Scan for the cell matching the given text and deliver its (x, y) coordinate at center. 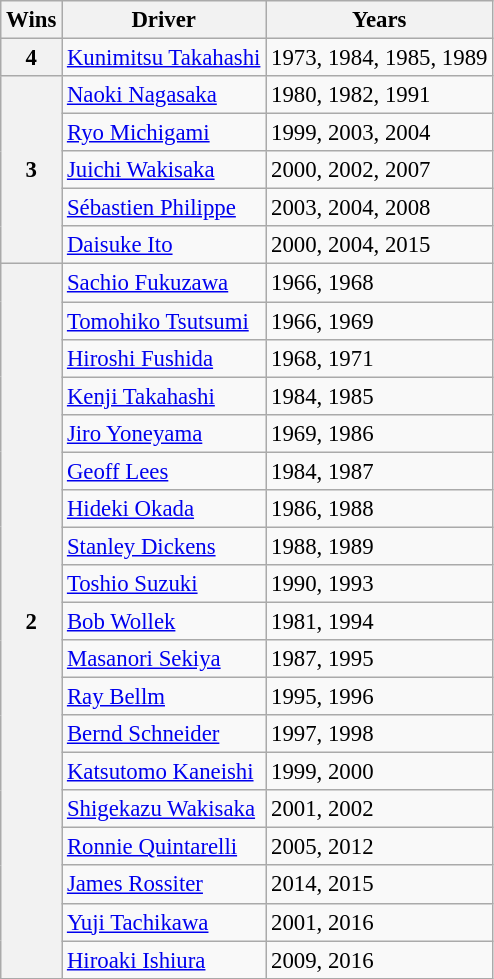
2009, 2016 (380, 960)
2000, 2004, 2015 (380, 245)
Naoki Nagasaka (164, 95)
2001, 2016 (380, 922)
Katsutomo Kaneishi (164, 772)
Bernd Schneider (164, 734)
Hiroaki Ishiura (164, 960)
1969, 1986 (380, 433)
1986, 1988 (380, 509)
1999, 2003, 2004 (380, 133)
Stanley Dickens (164, 546)
Masanori Sekiya (164, 659)
Yuji Tachikawa (164, 922)
Driver (164, 20)
Sébastien Philippe (164, 208)
4 (32, 58)
1966, 1969 (380, 321)
2014, 2015 (380, 885)
Hiroshi Fushida (164, 358)
Tomohiko Tsutsumi (164, 321)
1981, 1994 (380, 621)
Toshio Suzuki (164, 584)
Sachio Fukuzawa (164, 283)
Geoff Lees (164, 471)
Bob Wollek (164, 621)
1973, 1984, 1985, 1989 (380, 58)
Kunimitsu Takahashi (164, 58)
2005, 2012 (380, 847)
1984, 1985 (380, 396)
Juichi Wakisaka (164, 170)
1997, 1998 (380, 734)
2000, 2002, 2007 (380, 170)
Wins (32, 20)
1968, 1971 (380, 358)
Ray Bellm (164, 697)
3 (32, 170)
1980, 1982, 1991 (380, 95)
Kenji Takahashi (164, 396)
Daisuke Ito (164, 245)
Ryo Michigami (164, 133)
1988, 1989 (380, 546)
Hideki Okada (164, 509)
1984, 1987 (380, 471)
1995, 1996 (380, 697)
Years (380, 20)
1987, 1995 (380, 659)
Jiro Yoneyama (164, 433)
1966, 1968 (380, 283)
1990, 1993 (380, 584)
2 (32, 621)
James Rossiter (164, 885)
1999, 2000 (380, 772)
Ronnie Quintarelli (164, 847)
2003, 2004, 2008 (380, 208)
Shigekazu Wakisaka (164, 809)
2001, 2002 (380, 809)
